For the text-containing cell, return its midpoint in [X, Y] coordinate format. 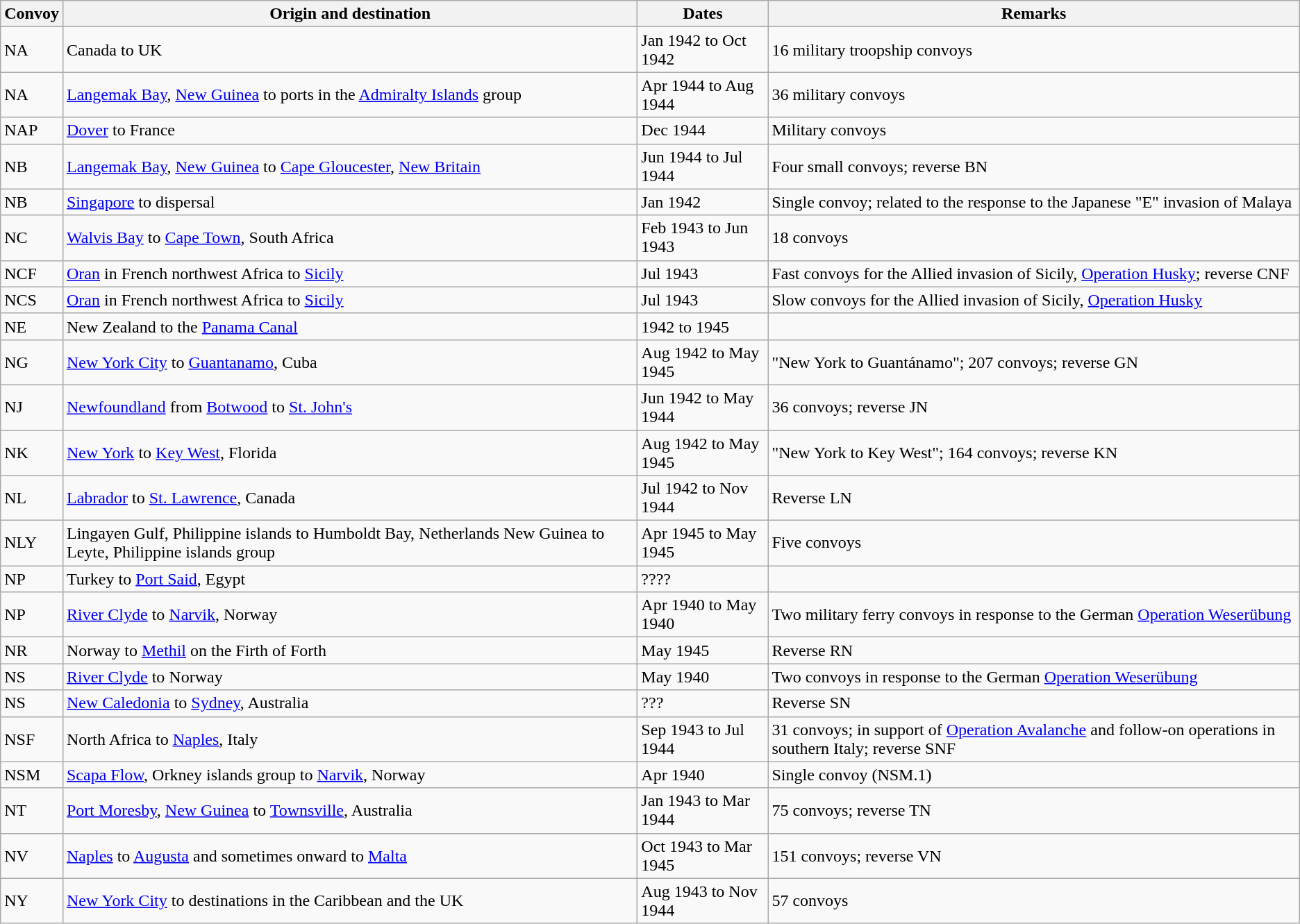
Jan 1943 to Mar 1944 [703, 811]
Sep 1943 to Jul 1944 [703, 739]
Singapore to dispersal [350, 202]
Jun 1944 to Jul 1944 [703, 167]
Jul 1942 to Nov 1944 [703, 498]
Reverse RN [1033, 650]
NV [32, 855]
151 convoys; reverse VN [1033, 855]
"New York to Key West"; 164 convoys; reverse KN [1033, 453]
Scapa Flow, Orkney islands group to Narvik, Norway [350, 775]
May 1945 [703, 650]
Dates [703, 14]
NC [32, 237]
Reverse SN [1033, 703]
Four small convoys; reverse BN [1033, 167]
Five convoys [1033, 543]
May 1940 [703, 677]
NY [32, 901]
NSF [32, 739]
NT [32, 811]
Walvis Bay to Cape Town, South Africa [350, 237]
Aug 1943 to Nov 1944 [703, 901]
NCS [32, 300]
New York City to Guantanamo, Cuba [350, 362]
Two military ferry convoys in response to the German Operation Weserübung [1033, 615]
???? [703, 579]
"New York to Guantánamo"; 207 convoys; reverse GN [1033, 362]
Langemak Bay, New Guinea to Cape Gloucester, New Britain [350, 167]
16 military troopship convoys [1033, 50]
??? [703, 703]
NL [32, 498]
Naples to Augusta and sometimes onward to Malta [350, 855]
Dover to France [350, 131]
Apr 1944 to Aug 1944 [703, 94]
NR [32, 650]
18 convoys [1033, 237]
57 convoys [1033, 901]
Jun 1942 to May 1944 [703, 407]
NAP [32, 131]
Labrador to St. Lawrence, Canada [350, 498]
Apr 1945 to May 1945 [703, 543]
Feb 1943 to Jun 1943 [703, 237]
Norway to Methil on the Firth of Forth [350, 650]
Fast convoys for the Allied invasion of Sicily, Operation Husky; reverse CNF [1033, 274]
New Caledonia to Sydney, Australia [350, 703]
Origin and destination [350, 14]
Canada to UK [350, 50]
River Clyde to Norway [350, 677]
NJ [32, 407]
Langemak Bay, New Guinea to ports in the Admiralty Islands group [350, 94]
NLY [32, 543]
Dec 1944 [703, 131]
Single convoy (NSM.1) [1033, 775]
1942 to 1945 [703, 326]
36 convoys; reverse JN [1033, 407]
Jan 1942 to Oct 1942 [703, 50]
Oct 1943 to Mar 1945 [703, 855]
31 convoys; in support of Operation Avalanche and follow-on operations in southern Italy; reverse SNF [1033, 739]
NE [32, 326]
New York to Key West, Florida [350, 453]
NG [32, 362]
Reverse LN [1033, 498]
Apr 1940 [703, 775]
Port Moresby, New Guinea to Townsville, Australia [350, 811]
North Africa to Naples, Italy [350, 739]
NK [32, 453]
Apr 1940 to May 1940 [703, 615]
NSM [32, 775]
75 convoys; reverse TN [1033, 811]
36 military convoys [1033, 94]
New York City to destinations in the Caribbean and the UK [350, 901]
NCF [32, 274]
Slow convoys for the Allied invasion of Sicily, Operation Husky [1033, 300]
Military convoys [1033, 131]
Jan 1942 [703, 202]
River Clyde to Narvik, Norway [350, 615]
Two convoys in response to the German Operation Weserübung [1033, 677]
Remarks [1033, 14]
Single convoy; related to the response to the Japanese "E" invasion of Malaya [1033, 202]
New Zealand to the Panama Canal [350, 326]
Newfoundland from Botwood to St. John's [350, 407]
Lingayen Gulf, Philippine islands to Humboldt Bay, Netherlands New Guinea to Leyte, Philippine islands group [350, 543]
Turkey to Port Said, Egypt [350, 579]
Convoy [32, 14]
